Pinpoint the cell where the given text exists, returning its (X, Y) midpoint coordinate. 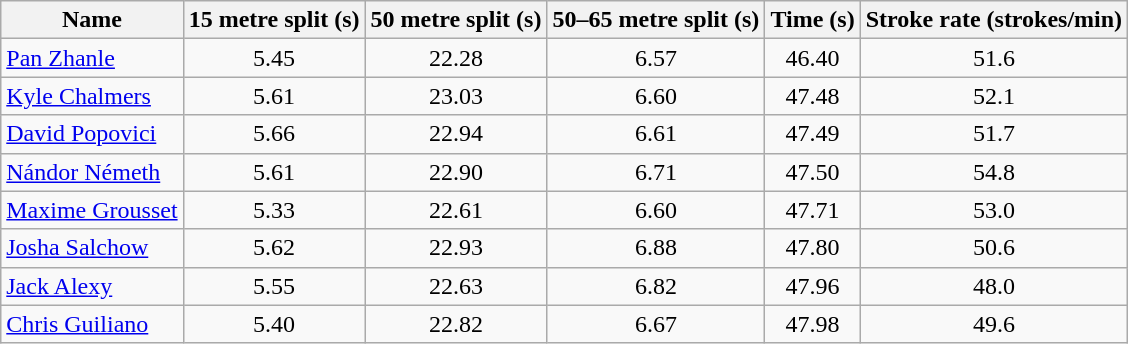
6.57 (656, 58)
Pan Zhanle (92, 58)
22.61 (456, 210)
Josha Salchow (92, 248)
6.67 (656, 324)
47.71 (812, 210)
54.8 (994, 172)
22.93 (456, 248)
49.6 (994, 324)
46.40 (812, 58)
5.33 (274, 210)
48.0 (994, 286)
22.28 (456, 58)
Stroke rate (strokes/min) (994, 20)
5.40 (274, 324)
6.71 (656, 172)
47.49 (812, 134)
51.6 (994, 58)
5.62 (274, 248)
David Popovici (92, 134)
47.98 (812, 324)
Name (92, 20)
51.7 (994, 134)
Time (s) (812, 20)
47.80 (812, 248)
Maxime Grousset (92, 210)
50–65 metre split (s) (656, 20)
50 metre split (s) (456, 20)
Nándor Németh (92, 172)
Jack Alexy (92, 286)
5.55 (274, 286)
6.61 (656, 134)
Chris Guiliano (92, 324)
22.90 (456, 172)
22.63 (456, 286)
5.66 (274, 134)
6.82 (656, 286)
52.1 (994, 96)
47.50 (812, 172)
5.45 (274, 58)
47.48 (812, 96)
15 metre split (s) (274, 20)
50.6 (994, 248)
Kyle Chalmers (92, 96)
47.96 (812, 286)
53.0 (994, 210)
22.94 (456, 134)
6.88 (656, 248)
22.82 (456, 324)
23.03 (456, 96)
